Find where the given text appears and provide that cell's center as (X, Y) coordinate. 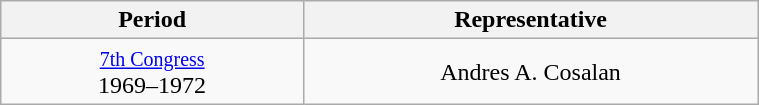
7th Congress1969–1972 (152, 72)
Representative (530, 20)
Period (152, 20)
Andres A. Cosalan (530, 72)
